Return the (X, Y) coordinate for the center point of the cell that contains the specified text.  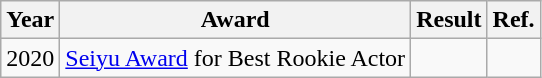
Seiyu Award for Best Rookie Actor (236, 58)
Result (449, 20)
Ref. (514, 20)
Award (236, 20)
2020 (30, 58)
Year (30, 20)
